Output the (X, Y) coordinate of the center of the cell containing the given text.  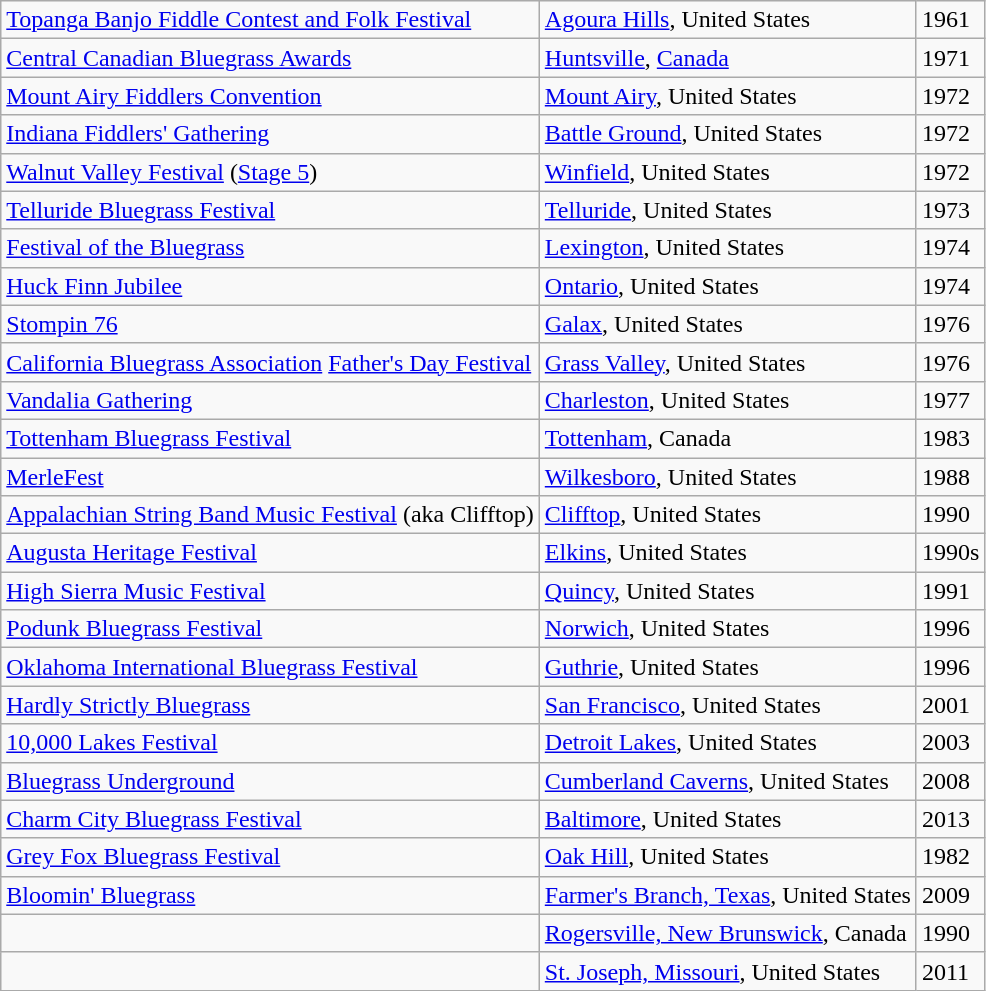
Baltimore, United States (728, 819)
Elkins, United States (728, 553)
Telluride, United States (728, 210)
Bluegrass Underground (270, 781)
Ontario, United States (728, 286)
Telluride Bluegrass Festival (270, 210)
Topanga Banjo Fiddle Contest and Folk Festival (270, 20)
Walnut Valley Festival (Stage 5) (270, 172)
Vandalia Gathering (270, 400)
2008 (950, 781)
Winfield, United States (728, 172)
Clifftop, United States (728, 515)
Podunk Bluegrass Festival (270, 629)
2009 (950, 895)
Galax, United States (728, 324)
High Sierra Music Festival (270, 591)
MerleFest (270, 477)
Grass Valley, United States (728, 362)
Grey Fox Bluegrass Festival (270, 857)
1988 (950, 477)
2001 (950, 705)
Quincy, United States (728, 591)
Bloomin' Bluegrass (270, 895)
Farmer's Branch, Texas, United States (728, 895)
1973 (950, 210)
San Francisco, United States (728, 705)
Oklahoma International Bluegrass Festival (270, 667)
Tottenham, Canada (728, 438)
Detroit Lakes, United States (728, 743)
Stompin 76 (270, 324)
Central Canadian Bluegrass Awards (270, 58)
Hardly Strictly Bluegrass (270, 705)
California Bluegrass Association Father's Day Festival (270, 362)
Huck Finn Jubilee (270, 286)
St. Joseph, Missouri, United States (728, 971)
Festival of the Bluegrass (270, 248)
1977 (950, 400)
1961 (950, 20)
1991 (950, 591)
Appalachian String Band Music Festival (aka Clifftop) (270, 515)
Guthrie, United States (728, 667)
1990s (950, 553)
Charleston, United States (728, 400)
Huntsville, Canada (728, 58)
Cumberland Caverns, United States (728, 781)
Oak Hill, United States (728, 857)
2003 (950, 743)
Mount Airy, United States (728, 96)
2011 (950, 971)
Charm City Bluegrass Festival (270, 819)
Rogersville, New Brunswick, Canada (728, 933)
1982 (950, 857)
Augusta Heritage Festival (270, 553)
1971 (950, 58)
Mount Airy Fiddlers Convention (270, 96)
Norwich, United States (728, 629)
10,000 Lakes Festival (270, 743)
2013 (950, 819)
Tottenham Bluegrass Festival (270, 438)
Indiana Fiddlers' Gathering (270, 134)
Lexington, United States (728, 248)
Agoura Hills, United States (728, 20)
Battle Ground, United States (728, 134)
Wilkesboro, United States (728, 477)
1983 (950, 438)
